Return the [x, y] coordinate for the center point of the cell that contains the specified text.  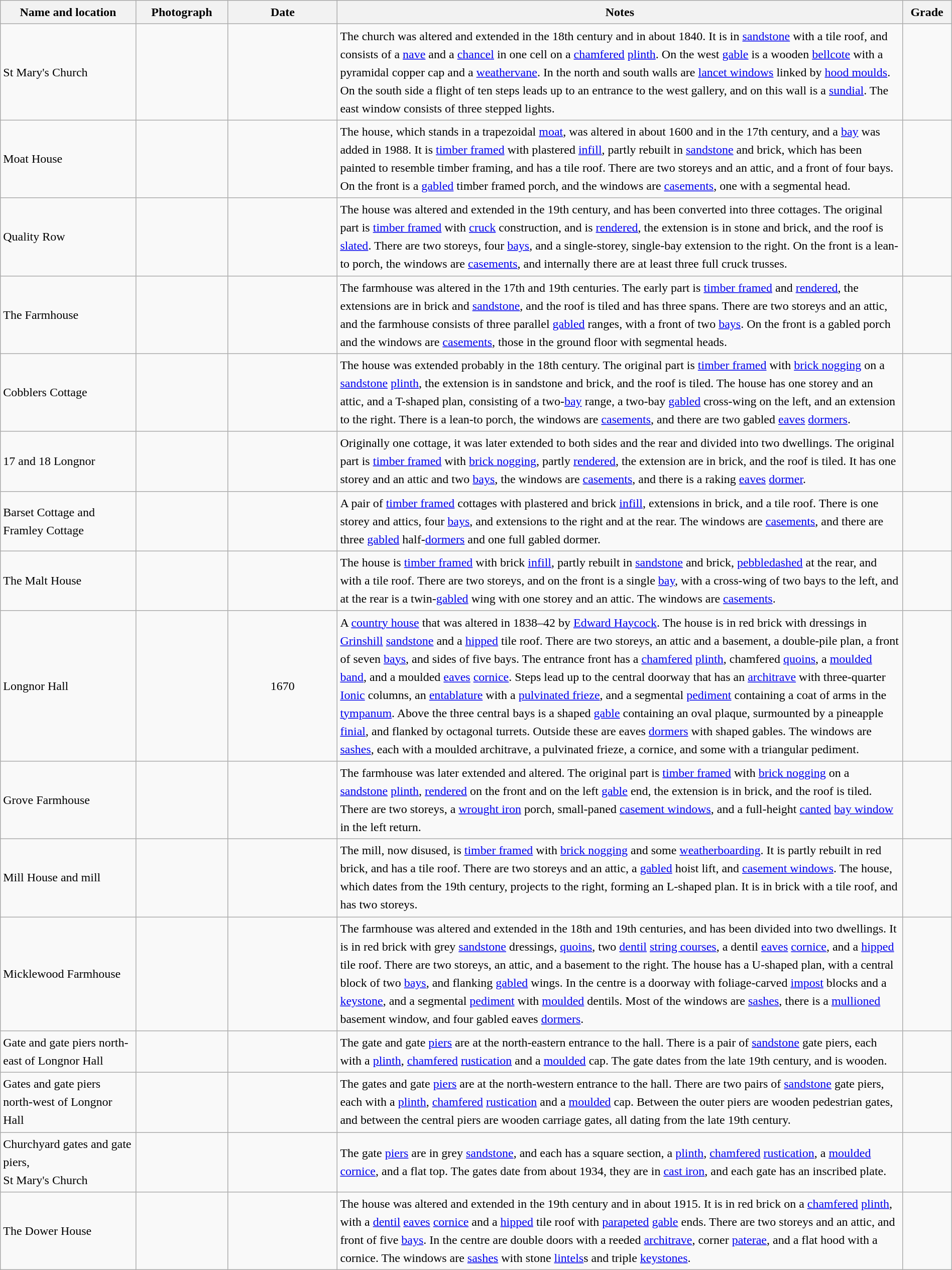
Grove Farmhouse [68, 799]
The Farmhouse [68, 314]
Name and location [68, 12]
Gates and gate piers north-west of Longnor Hall [68, 1103]
Grade [927, 12]
Photograph [182, 12]
Gate and gate piers north-east of Longnor Hall [68, 1052]
Moat House [68, 159]
Churchyard gates and gate piers,St Mary's Church [68, 1162]
Mill House and mill [68, 878]
The Malt House [68, 581]
Cobblers Cottage [68, 393]
Longnor Hall [68, 686]
Barset Cottage and Framley Cottage [68, 521]
St Mary's Church [68, 72]
1670 [283, 686]
Micklewood Farmhouse [68, 974]
Quality Row [68, 237]
The Dower House [68, 1231]
Notes [620, 12]
17 and 18 Longnor [68, 461]
Date [283, 12]
